Capture the cell that displays the provided text and extract its (x, y) central coordinate. 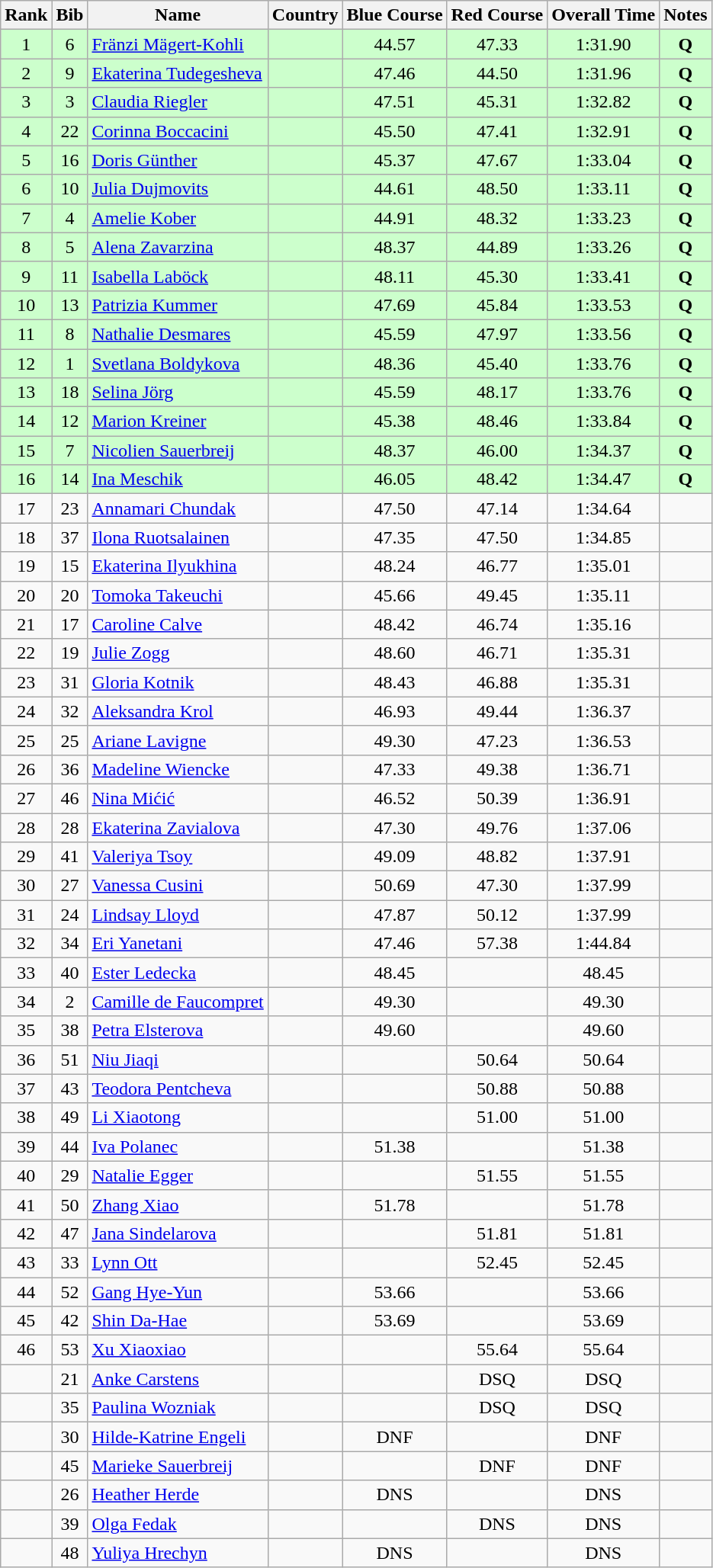
45.30 (497, 276)
Country (305, 15)
1:37.91 (604, 857)
Petra Elsterova (178, 1031)
50.69 (395, 886)
46.77 (497, 566)
Yuliya Hrechyn (178, 1553)
Gang Hye-Yun (178, 1292)
Olga Fedak (178, 1524)
1:37.06 (604, 827)
Heather Herde (178, 1495)
1:36.91 (604, 798)
Isabella Laböck (178, 276)
50.39 (497, 798)
Ilona Ruotsalainen (178, 537)
Marion Kreiner (178, 422)
48.82 (497, 857)
45.40 (497, 364)
Xu Xiaoxiao (178, 1350)
Patrizia Kummer (178, 305)
48 (70, 1553)
Nathalie Desmares (178, 334)
Selina Jörg (178, 393)
45.84 (497, 305)
Hilde-Katrine Engeli (178, 1437)
47.87 (395, 915)
1:33.41 (604, 276)
Jana Sindelarova (178, 1233)
Ina Meschik (178, 479)
Eri Yanetani (178, 944)
Vanessa Cusini (178, 886)
1:33.53 (604, 305)
51 (70, 1060)
Valeriya Tsoy (178, 857)
Gloria Kotnik (178, 682)
Name (178, 15)
Julia Dujmovits (178, 189)
1:33.04 (604, 160)
48.32 (497, 218)
48.24 (395, 566)
47.97 (497, 334)
47.41 (497, 131)
46.74 (497, 624)
Teodora Pentcheva (178, 1089)
1:34.47 (604, 479)
Lindsay Lloyd (178, 915)
1:31.96 (604, 73)
45.66 (395, 595)
Alena Zavarzina (178, 247)
1:33.11 (604, 189)
Marieke Sauerbreij (178, 1466)
47.14 (497, 508)
1:36.53 (604, 740)
47 (70, 1233)
1:32.91 (604, 131)
Claudia Riegler (178, 102)
Paulina Wozniak (178, 1408)
Niu Jiaqi (178, 1060)
1:34.64 (604, 508)
46.71 (497, 653)
48.60 (395, 653)
47.69 (395, 305)
44.89 (497, 247)
48.43 (395, 682)
47.23 (497, 740)
1:35.11 (604, 595)
1:33.84 (604, 422)
1:44.84 (604, 944)
1:33.26 (604, 247)
Rank (26, 15)
1:32.82 (604, 102)
Corinna Boccacini (178, 131)
1:36.37 (604, 711)
53 (70, 1350)
46.88 (497, 682)
50.12 (497, 915)
44.61 (395, 189)
46.93 (395, 711)
50 (70, 1204)
Madeline Wiencke (178, 769)
Nina Mićić (178, 798)
46.00 (497, 451)
1:35.01 (604, 566)
Julie Zogg (178, 653)
Li Xiaotong (178, 1117)
Aleksandra Krol (178, 711)
46.52 (395, 798)
Nicolien Sauerbreij (178, 451)
Zhang Xiao (178, 1204)
49 (70, 1117)
1:33.56 (604, 334)
Natalie Egger (178, 1175)
48.11 (395, 276)
Ester Ledecka (178, 973)
44.50 (497, 73)
Iva Polanec (178, 1146)
1:34.85 (604, 537)
Shin Da-Hae (178, 1321)
Tomoka Takeuchi (178, 595)
48.17 (497, 393)
48.36 (395, 364)
57.38 (497, 944)
47.35 (395, 537)
45.50 (395, 131)
Ekaterina Zavialova (178, 827)
Notes (686, 15)
1:31.90 (604, 44)
49.09 (395, 857)
49.45 (497, 595)
Caroline Calve (178, 624)
48.46 (497, 422)
Ekaterina Tudegesheva (178, 73)
1:36.71 (604, 769)
Bib (70, 15)
47.67 (497, 160)
45.31 (497, 102)
1:35.16 (604, 624)
52 (70, 1292)
44.57 (395, 44)
Camille de Faucompret (178, 1002)
Ariane Lavigne (178, 740)
Blue Course (395, 15)
Amelie Kober (178, 218)
Overall Time (604, 15)
48.50 (497, 189)
Red Course (497, 15)
49.38 (497, 769)
47.51 (395, 102)
1:33.23 (604, 218)
45.38 (395, 422)
Lynn Ott (178, 1262)
49.44 (497, 711)
Svetlana Boldykova (178, 364)
Fränzi Mägert-Kohli (178, 44)
Annamari Chundak (178, 508)
Ekaterina Ilyukhina (178, 566)
44.91 (395, 218)
46.05 (395, 479)
Anke Carstens (178, 1379)
1:34.37 (604, 451)
45.37 (395, 160)
Doris Günther (178, 160)
49.76 (497, 827)
